Extract the (x, y) coordinate from the center of the cell holding the provided text.  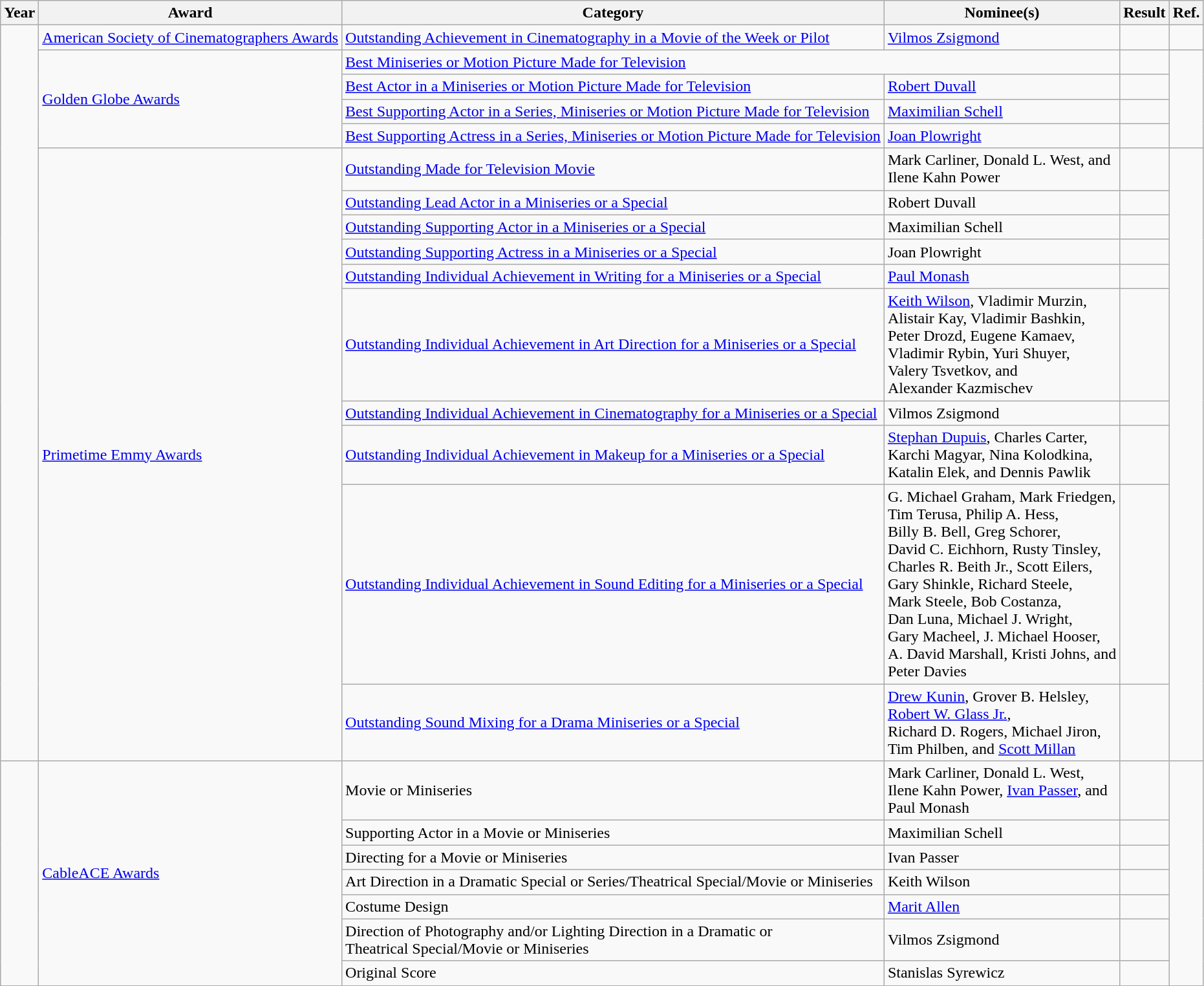
Outstanding Individual Achievement in Cinematography for a Miniseries or a Special (613, 413)
Supporting Actor in a Movie or Miniseries (613, 833)
Golden Globe Awards (190, 99)
Mark Carliner, Donald L. West, and Ilene Kahn Power (1002, 169)
Outstanding Individual Achievement in Art Direction for a Miniseries or a Special (613, 344)
Outstanding Lead Actor in a Miniseries or a Special (613, 202)
Drew Kunin, Grover B. Helsley, Robert W. Glass Jr., Richard D. Rogers, Michael Jiron, Tim Philben, and Scott Millan (1002, 723)
Outstanding Made for Television Movie (613, 169)
Costume Design (613, 906)
Art Direction in a Dramatic Special or Series/Theatrical Special/Movie or Miniseries (613, 882)
CableACE Awards (190, 873)
Stephan Dupuis, Charles Carter, Karchi Magyar, Nina Kolodkina, Katalin Elek, and Dennis Pawlik (1002, 455)
Direction of Photography and/or Lighting Direction in a Dramatic or Theatrical Special/Movie or Miniseries (613, 940)
Outstanding Supporting Actress in a Miniseries or a Special (613, 252)
Result (1145, 13)
Award (190, 13)
American Society of Cinematographers Awards (190, 38)
Category (613, 13)
Ivan Passer (1002, 857)
Best Actor in a Miniseries or Motion Picture Made for Television (613, 87)
Outstanding Individual Achievement in Makeup for a Miniseries or a Special (613, 455)
Paul Monash (1002, 276)
Primetime Emmy Awards (190, 455)
Movie or Miniseries (613, 791)
Nominee(s) (1002, 13)
Outstanding Individual Achievement in Sound Editing for a Miniseries or a Special (613, 584)
Best Supporting Actress in a Series, Miniseries or Motion Picture Made for Television (613, 136)
Ref. (1186, 13)
Original Score (613, 973)
Mark Carliner, Donald L. West, Ilene Kahn Power, Ivan Passer, and Paul Monash (1002, 791)
Stanislas Syrewicz (1002, 973)
Year (19, 13)
Outstanding Supporting Actor in a Miniseries or a Special (613, 227)
Best Supporting Actor in a Series, Miniseries or Motion Picture Made for Television (613, 111)
Outstanding Sound Mixing for a Drama Miniseries or a Special (613, 723)
Keith Wilson (1002, 882)
Marit Allen (1002, 906)
Outstanding Achievement in Cinematography in a Movie of the Week or Pilot (613, 38)
Directing for a Movie or Miniseries (613, 857)
Outstanding Individual Achievement in Writing for a Miniseries or a Special (613, 276)
Best Miniseries or Motion Picture Made for Television (731, 62)
